Scan for the cell matching the given text and deliver its (X, Y) coordinate at center. 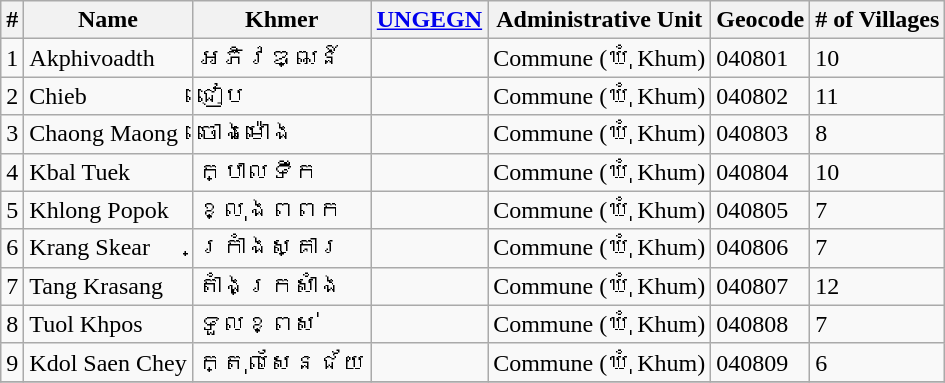
040808 (760, 324)
Chaong Maong (108, 134)
9 (12, 362)
ក្តុលសែនជ័យ (282, 362)
Chieb (108, 96)
Tuol Khpos (108, 324)
# of Villages (878, 20)
ចោងម៉ោង (282, 134)
អភិវឌ្ឍន៍ (282, 58)
040809 (760, 362)
040801 (760, 58)
# (12, 20)
Kbal Tuek (108, 172)
040807 (760, 286)
ក្រាំងស្គារ (282, 248)
5 (12, 210)
12 (878, 286)
Geocode (760, 20)
ទួលខ្ពស់ (282, 324)
តាំងក្រសាំង (282, 286)
11 (878, 96)
2 (12, 96)
Administrative Unit (600, 20)
Name (108, 20)
Khlong Popok (108, 210)
1 (12, 58)
Kdol Saen Chey (108, 362)
3 (12, 134)
Krang Skear (108, 248)
ជៀប (282, 96)
ក្បាលទឹក (282, 172)
Khmer (282, 20)
4 (12, 172)
ខ្លុងពពក (282, 210)
040806 (760, 248)
UNGEGN (429, 20)
Akphivoadth (108, 58)
040804 (760, 172)
040802 (760, 96)
040803 (760, 134)
Tang Krasang (108, 286)
040805 (760, 210)
